Output the (X, Y) coordinate of the center of the cell containing the given text.  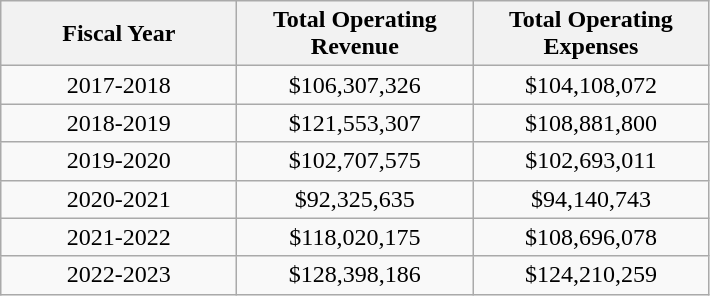
$94,140,743 (591, 199)
$102,707,575 (355, 161)
2022-2023 (119, 275)
2018-2019 (119, 123)
$124,210,259 (591, 275)
$121,553,307 (355, 123)
$108,881,800 (591, 123)
$128,398,186 (355, 275)
$106,307,326 (355, 85)
2019-2020 (119, 161)
Fiscal Year (119, 34)
$104,108,072 (591, 85)
$102,693,011 (591, 161)
2017-2018 (119, 85)
2020-2021 (119, 199)
$118,020,175 (355, 237)
$108,696,078 (591, 237)
$92,325,635 (355, 199)
Total Operating Expenses (591, 34)
Total Operating Revenue (355, 34)
2021-2022 (119, 237)
